Capture the cell that displays the provided text and extract its (x, y) central coordinate. 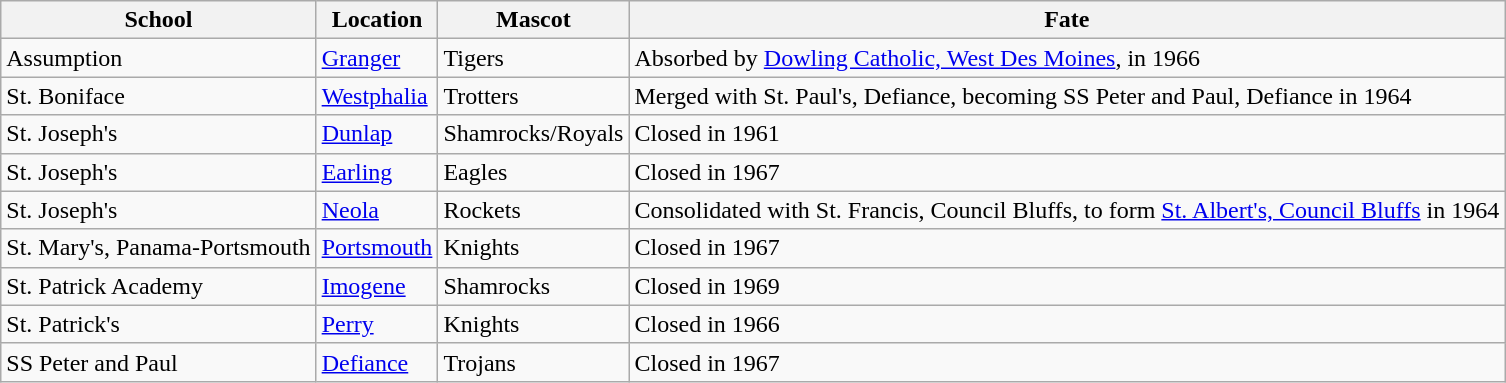
St. Mary's, Panama-Portsmouth (158, 248)
St. Boniface (158, 96)
Portsmouth (377, 248)
Absorbed by Dowling Catholic, West Des Moines, in 1966 (1067, 58)
Trotters (534, 96)
Granger (377, 58)
Shamrocks/Royals (534, 134)
Westphalia (377, 96)
Trojans (534, 362)
Closed in 1961 (1067, 134)
Dunlap (377, 134)
Neola (377, 210)
Imogene (377, 286)
St. Patrick Academy (158, 286)
Closed in 1966 (1067, 324)
Shamrocks (534, 286)
Location (377, 20)
Perry (377, 324)
School (158, 20)
Closed in 1969 (1067, 286)
Mascot (534, 20)
Defiance (377, 362)
Rockets (534, 210)
SS Peter and Paul (158, 362)
Earling (377, 172)
Merged with St. Paul's, Defiance, becoming SS Peter and Paul, Defiance in 1964 (1067, 96)
Tigers (534, 58)
Eagles (534, 172)
Fate (1067, 20)
Assumption (158, 58)
Consolidated with St. Francis, Council Bluffs, to form St. Albert's, Council Bluffs in 1964 (1067, 210)
St. Patrick's (158, 324)
